Search for the cell housing the specified text and yield its (x, y) center coordinate. 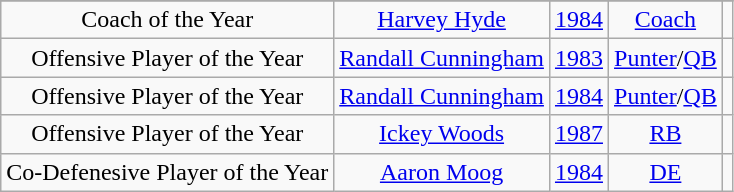
Harvey Hyde (442, 20)
Ickey Woods (442, 134)
DE (666, 172)
Coach of the Year (168, 20)
Coach (666, 20)
Co-Defenesive Player of the Year (168, 172)
1987 (578, 134)
Aaron Moog (442, 172)
1983 (578, 58)
RB (666, 134)
